For the text-containing cell, return its midpoint in [X, Y] coordinate format. 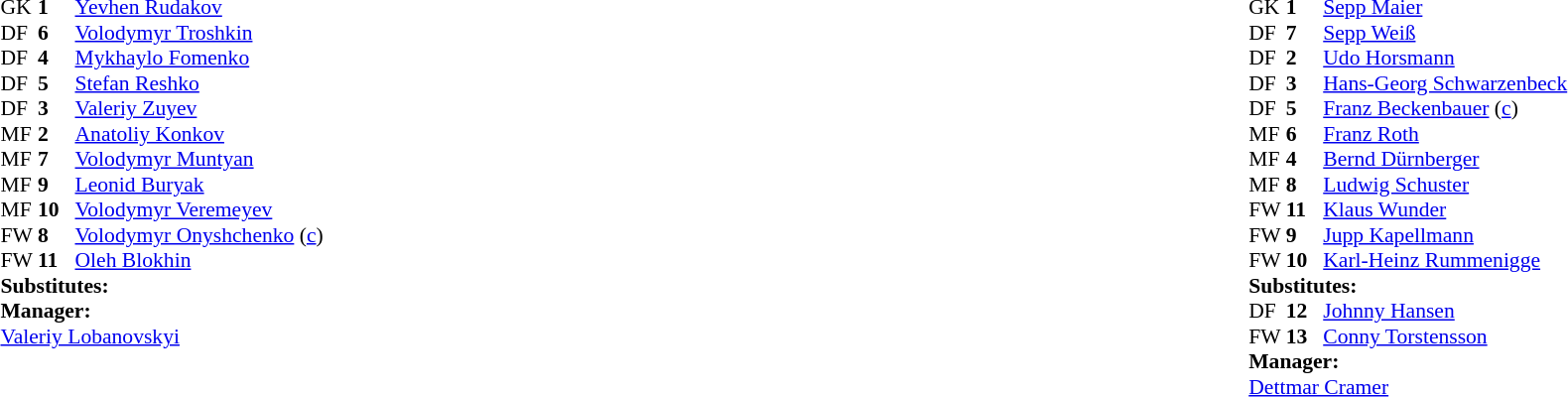
Sepp Weiß [1445, 33]
Volodymyr Veremeyev [199, 209]
Volodymyr Troshkin [199, 33]
Volodymyr Muntyan [199, 160]
Stefan Reshko [199, 83]
Franz Roth [1445, 134]
Valeriy Zuyev [199, 108]
Jupp Kapellmann [1445, 235]
13 [1305, 336]
Ludwig Schuster [1445, 185]
Udo Horsmann [1445, 59]
Bernd Dürnberger [1445, 160]
Mykhaylo Fomenko [199, 59]
Johnny Hansen [1445, 311]
Oleh Blokhin [199, 261]
Anatoliy Konkov [199, 134]
Conny Torstensson [1445, 336]
Volodymyr Onyshchenko (c) [199, 235]
12 [1305, 311]
Valeriy Lobanovskyi [161, 336]
Leonid Buryak [199, 185]
Karl-Heinz Rummenigge [1445, 261]
Hans-Georg Schwarzenbeck [1445, 83]
Klaus Wunder [1445, 209]
Franz Beckenbauer (c) [1445, 108]
